For the text-containing cell, return its midpoint in (x, y) coordinate format. 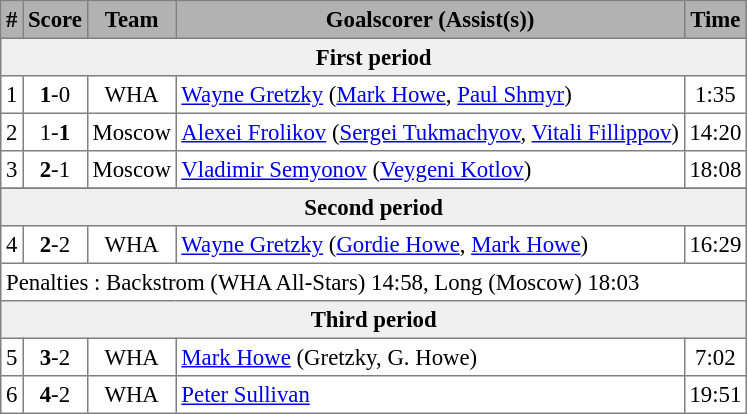
# (12, 20)
Time (715, 20)
Second period (374, 207)
Third period (374, 320)
Peter Sullivan (430, 395)
19:51 (715, 395)
2-2 (55, 245)
Score (55, 20)
4 (12, 245)
2-1 (55, 170)
1:35 (715, 95)
Penalties : Backstrom (WHA All-Stars) 14:58, Long (Moscow) 18:03 (374, 282)
Mark Howe (Gretzky, G. Howe) (430, 357)
Vladimir Semyonov (Veygeni Kotlov) (430, 170)
Goalscorer (Assist(s)) (430, 20)
3-2 (55, 357)
1 (12, 95)
2 (12, 132)
5 (12, 357)
Team (132, 20)
14:20 (715, 132)
7:02 (715, 357)
6 (12, 395)
3 (12, 170)
Wayne Gretzky (Mark Howe, Paul Shmyr) (430, 95)
1-1 (55, 132)
18:08 (715, 170)
16:29 (715, 245)
1-0 (55, 95)
Wayne Gretzky (Gordie Howe, Mark Howe) (430, 245)
Alexei Frolikov (Sergei Tukmachyov, Vitali Fillippov) (430, 132)
First period (374, 57)
4-2 (55, 395)
